From the cell containing the given text, extract its center point as (X, Y) coordinate. 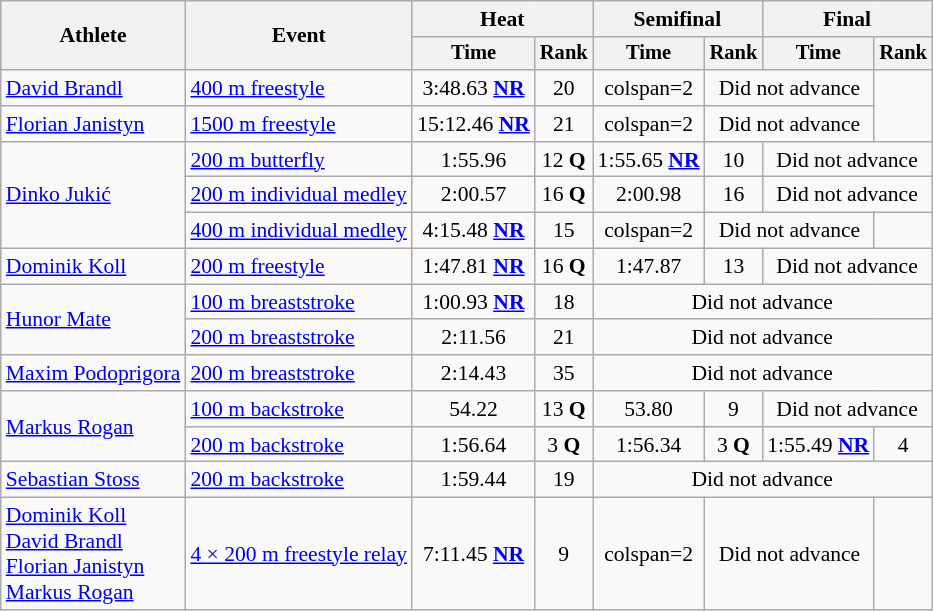
15 (564, 231)
1:55.49 NR (818, 445)
53.80 (649, 409)
1:47.87 (649, 267)
Event (298, 36)
13 Q (564, 409)
Sebastian Stoss (94, 480)
1:59.44 (474, 480)
Final (847, 19)
4 (903, 445)
1:00.93 NR (474, 302)
2:11.56 (474, 338)
100 m breaststroke (298, 302)
200 m butterfly (298, 160)
1:55.65 NR (649, 160)
Markus Rogan (94, 426)
200 m freestyle (298, 267)
Hunor Mate (94, 320)
35 (564, 373)
15:12.46 NR (474, 124)
1:47.81 NR (474, 267)
4 × 200 m freestyle relay (298, 554)
18 (564, 302)
1:56.64 (474, 445)
David Brandl (94, 88)
Athlete (94, 36)
Florian Janistyn (94, 124)
19 (564, 480)
2:00.98 (649, 195)
7:11.45 NR (474, 554)
13 (734, 267)
Heat (502, 19)
Semifinal (678, 19)
Dominik Koll (94, 267)
2:14.43 (474, 373)
54.22 (474, 409)
4:15.48 NR (474, 231)
16 (734, 195)
400 m individual medley (298, 231)
Maxim Podoprigora (94, 373)
1:55.96 (474, 160)
100 m backstroke (298, 409)
10 (734, 160)
200 m individual medley (298, 195)
400 m freestyle (298, 88)
1500 m freestyle (298, 124)
20 (564, 88)
Dominik KollDavid BrandlFlorian JanistynMarkus Rogan (94, 554)
1:56.34 (649, 445)
12 Q (564, 160)
2:00.57 (474, 195)
3:48.63 NR (474, 88)
Dinko Jukić (94, 196)
